Capture the cell that displays the provided text and extract its (X, Y) central coordinate. 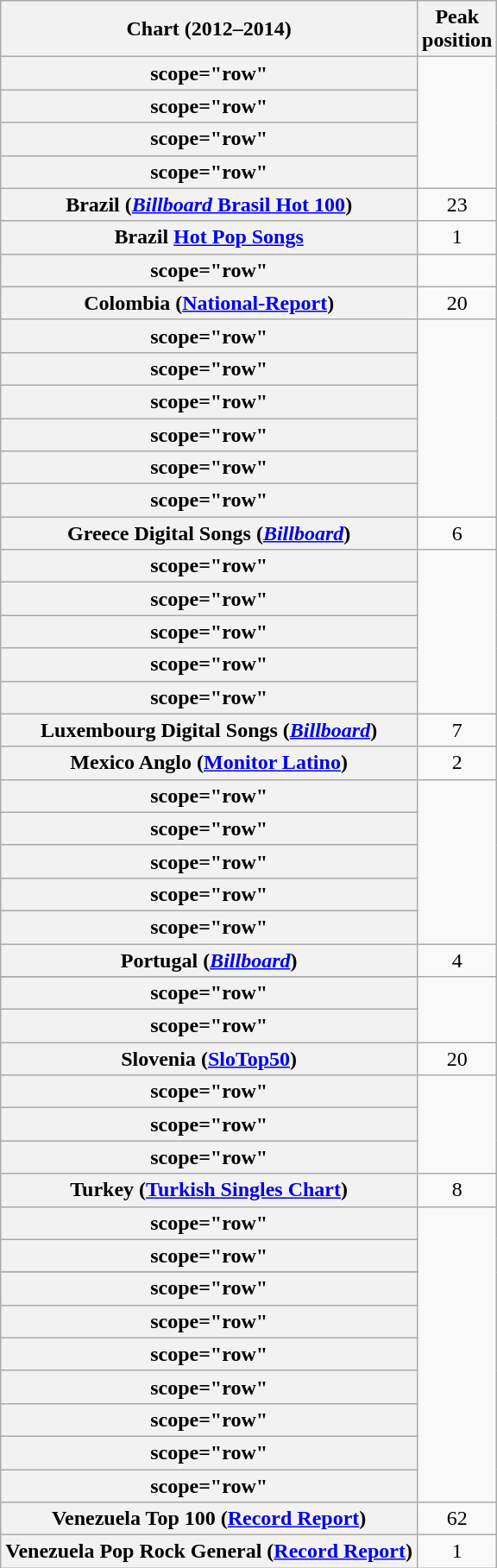
23 (457, 205)
Slovenia (SloTop50) (209, 1059)
8 (457, 1190)
Venezuela Pop Rock General (Record Report) (209, 1552)
Peak position (457, 29)
Colombia (National-Report) (209, 303)
Brazil (Billboard Brasil Hot 100) (209, 205)
7 (457, 730)
2 (457, 763)
Mexico Anglo (Monitor Latino) (209, 763)
Brazil Hot Pop Songs (209, 237)
Portugal (Billboard) (209, 960)
Turkey (Turkish Singles Chart) (209, 1190)
62 (457, 1519)
Venezuela Top 100 (Record Report) (209, 1519)
6 (457, 533)
Luxembourg Digital Songs (Billboard) (209, 730)
Greece Digital Songs (Billboard) (209, 533)
4 (457, 960)
Chart (2012–2014) (209, 29)
